Find where the given text appears and provide that cell's center as (x, y) coordinate. 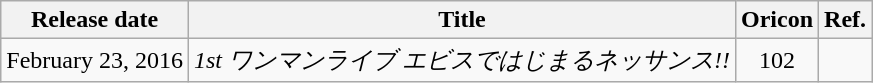
Release date (95, 20)
102 (778, 60)
1st ワンマンライブ エビスではじまるネッサンス!! (462, 60)
Ref. (846, 20)
February 23, 2016 (95, 60)
Title (462, 20)
Oricon (778, 20)
